For the text-containing cell, return its midpoint in [x, y] coordinate format. 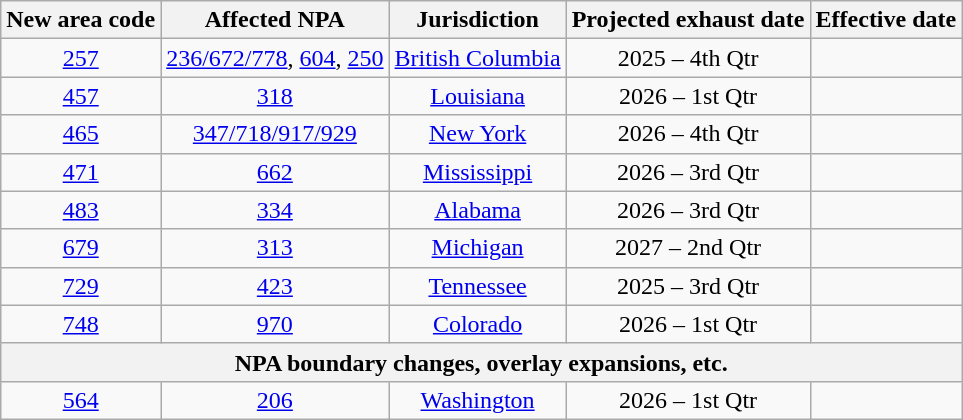
679 [81, 248]
457 [81, 96]
236/672/778, 604, 250 [275, 58]
423 [275, 286]
British Columbia [478, 58]
Effective date [886, 20]
334 [275, 210]
New York [478, 134]
Jurisdiction [478, 20]
729 [81, 286]
471 [81, 172]
748 [81, 324]
Washington [478, 400]
NPA boundary changes, overlay expansions, etc. [482, 362]
Alabama [478, 210]
Tennessee [478, 286]
2026 – 4th Qtr [688, 134]
347/718/917/929 [275, 134]
257 [81, 58]
Michigan [478, 248]
318 [275, 96]
Colorado [478, 324]
Mississippi [478, 172]
970 [275, 324]
2025 – 3rd Qtr [688, 286]
465 [81, 134]
New area code [81, 20]
2025 – 4th Qtr [688, 58]
Projected exhaust date [688, 20]
206 [275, 400]
662 [275, 172]
313 [275, 248]
Louisiana [478, 96]
483 [81, 210]
Affected NPA [275, 20]
564 [81, 400]
2027 – 2nd Qtr [688, 248]
